Return [x, y] of the center of cell containing provided text 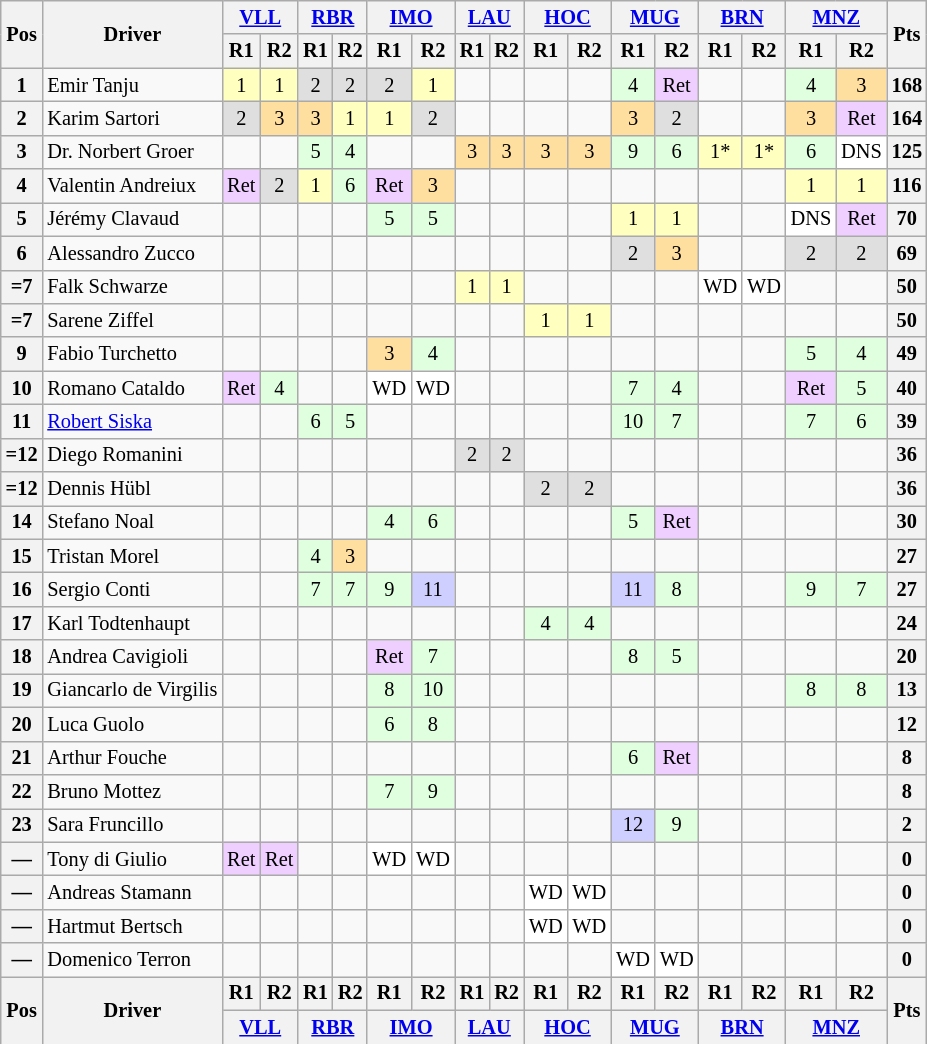
Robert Siska [132, 421]
Hartmut Bertsch [132, 926]
Dr. Norbert Groer [132, 152]
21 [22, 758]
164 [907, 118]
Stefano Noal [132, 522]
Falk Schwarze [132, 287]
Tristan Morel [132, 556]
116 [907, 186]
13 [907, 690]
Emir Tanju [132, 85]
Andreas Stamann [132, 892]
Luca Guolo [132, 724]
Karim Sartori [132, 118]
23 [22, 825]
18 [22, 657]
Dennis Hübl [132, 489]
22 [22, 791]
24 [907, 623]
40 [907, 388]
17 [22, 623]
30 [907, 522]
Diego Romanini [132, 455]
125 [907, 152]
Fabio Turchetto [132, 354]
Tony di Giulio [132, 859]
Sara Fruncillo [132, 825]
Sergio Conti [132, 589]
Bruno Mottez [132, 791]
Jérémy Clavaud [132, 219]
Sarene Ziffel [132, 320]
70 [907, 219]
14 [22, 522]
69 [907, 253]
168 [907, 85]
16 [22, 589]
Giancarlo de Virgilis [132, 690]
Valentin Andreiux [132, 186]
Romano Cataldo [132, 388]
Arthur Fouche [132, 758]
49 [907, 354]
Karl Todtenhaupt [132, 623]
15 [22, 556]
Andrea Cavigioli [132, 657]
Domenico Terron [132, 960]
19 [22, 690]
Alessandro Zucco [132, 253]
39 [907, 421]
